Pinpoint the cell where the given text exists, returning its [X, Y] midpoint coordinate. 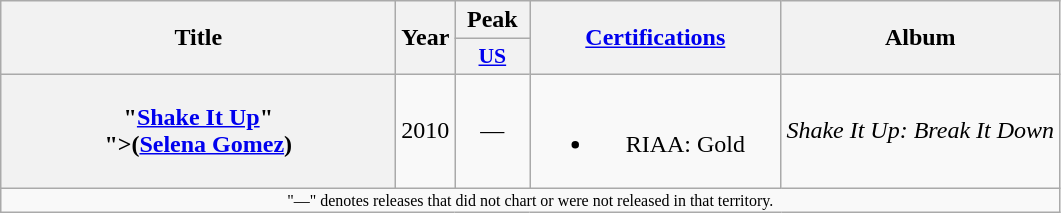
Peak [492, 20]
RIAA: Gold [656, 130]
"Shake It Up"">(Selena Gomez) [198, 130]
Certifications [656, 38]
US [492, 57]
2010 [426, 130]
— [492, 130]
Title [198, 38]
Album [920, 38]
Year [426, 38]
Shake It Up: Break It Down [920, 130]
"—" denotes releases that did not chart or were not released in that territory. [530, 200]
